Return [x, y] of the center of cell containing provided text 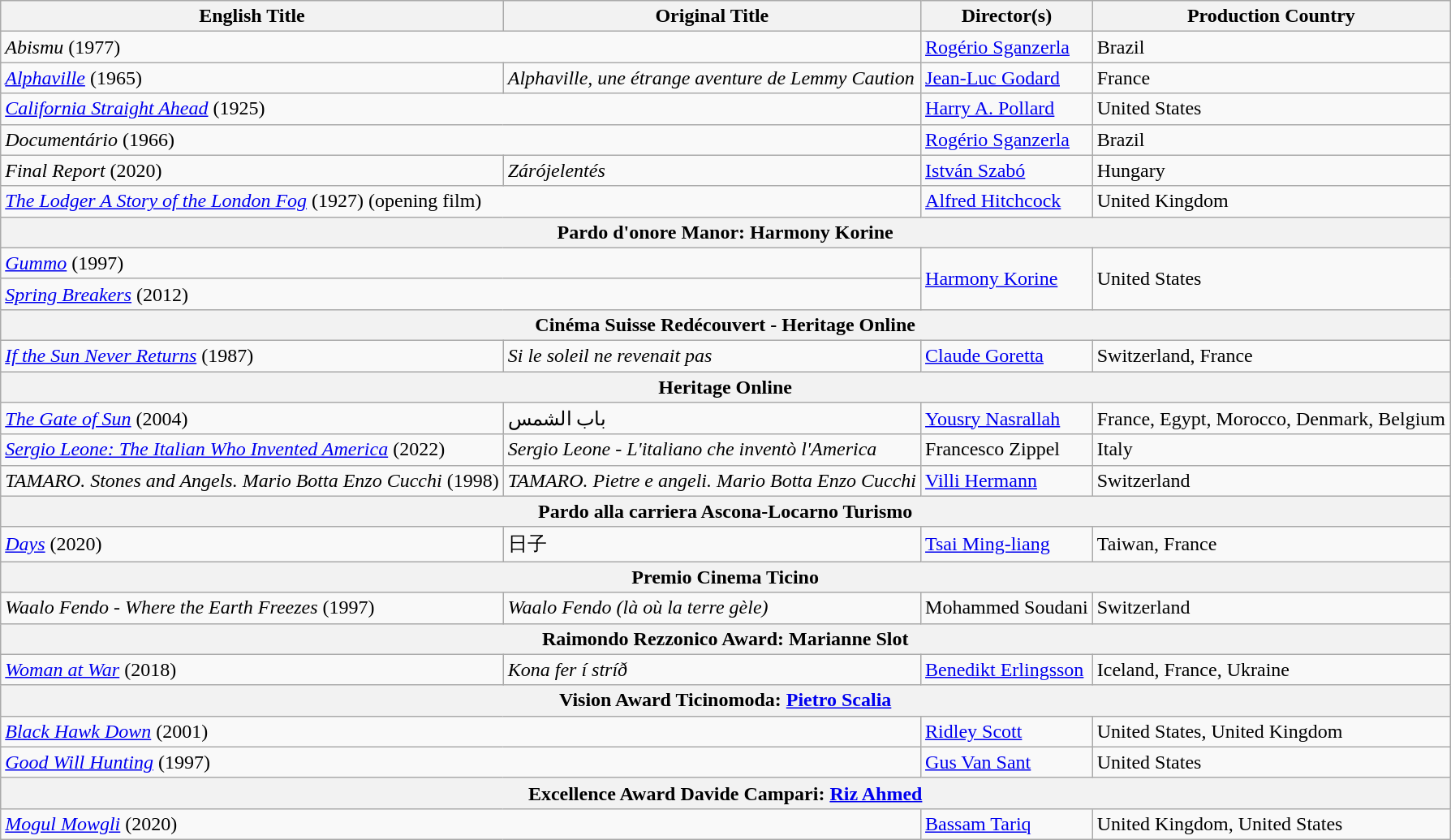
Francesco Zippel [1007, 450]
Sergio Leone - L'italiano che inventò l'America [712, 450]
Woman at War (2018) [252, 670]
Alphaville (1965) [252, 78]
باب الشمس [712, 419]
TAMARO. Stones and Angels. Mario Botta Enzo Cucchi (1998) [252, 480]
Ridley Scott [1007, 731]
Iceland, France, Ukraine [1271, 670]
Good Will Hunting (1997) [461, 762]
United Kingdom, United States [1271, 824]
日子 [712, 544]
Original Title [712, 16]
Harmony Korine [1007, 278]
Cinéma Suisse Redécouvert - Heritage Online [725, 325]
Taiwan, France [1271, 544]
Villi Hermann [1007, 480]
Harry A. Pollard [1007, 109]
Zárójelentés [712, 170]
Italy [1271, 450]
Days (2020) [252, 544]
Documentário (1966) [461, 140]
Claude Goretta [1007, 355]
Gummo (1997) [461, 263]
The Gate of Sun (2004) [252, 419]
Final Report (2020) [252, 170]
If the Sun Never Returns (1987) [252, 355]
Excellence Award Davide Campari: Riz Ahmed [725, 793]
The Lodger A Story of the London Fog (1927) (opening film) [461, 201]
Raimondo Rezzonico Award: Marianne Slot [725, 639]
Switzerland, France [1271, 355]
Mogul Mowgli (2020) [461, 824]
France, Egypt, Morocco, Denmark, Belgium [1271, 419]
Heritage Online [725, 387]
Pardo alla carriera Ascona-Locarno Turismo [725, 511]
France [1271, 78]
Black Hawk Down (2001) [461, 731]
Premio Cinema Ticino [725, 577]
Waalo Fendo (là où la terre gèle) [712, 608]
California Straight Ahead (1925) [461, 109]
Benedikt Erlingsson [1007, 670]
Vision Award Ticinomoda: Pietro Scalia [725, 700]
Kona fer í stríð [712, 670]
Tsai Ming-liang [1007, 544]
Si le soleil ne revenait pas [712, 355]
Mohammed Soudani [1007, 608]
United States, United Kingdom [1271, 731]
Jean-Luc Godard [1007, 78]
Abismu (1977) [461, 47]
TAMARO. Pietre e angeli. Mario Botta Enzo Cucchi [712, 480]
Director(s) [1007, 16]
Pardo d'onore Manor: Harmony Korine [725, 232]
Alfred Hitchcock [1007, 201]
Yousry Nasrallah [1007, 419]
Gus Van Sant [1007, 762]
English Title [252, 16]
Bassam Tariq [1007, 824]
Spring Breakers (2012) [461, 294]
Production Country [1271, 16]
Hungary [1271, 170]
Alphaville, une étrange aventure de Lemmy Caution [712, 78]
Sergio Leone: The Italian Who Invented America (2022) [252, 450]
United Kingdom [1271, 201]
Waalo Fendo - Where the Earth Freezes (1997) [252, 608]
István Szabó [1007, 170]
